From the cell containing the given text, extract its center point as (X, Y) coordinate. 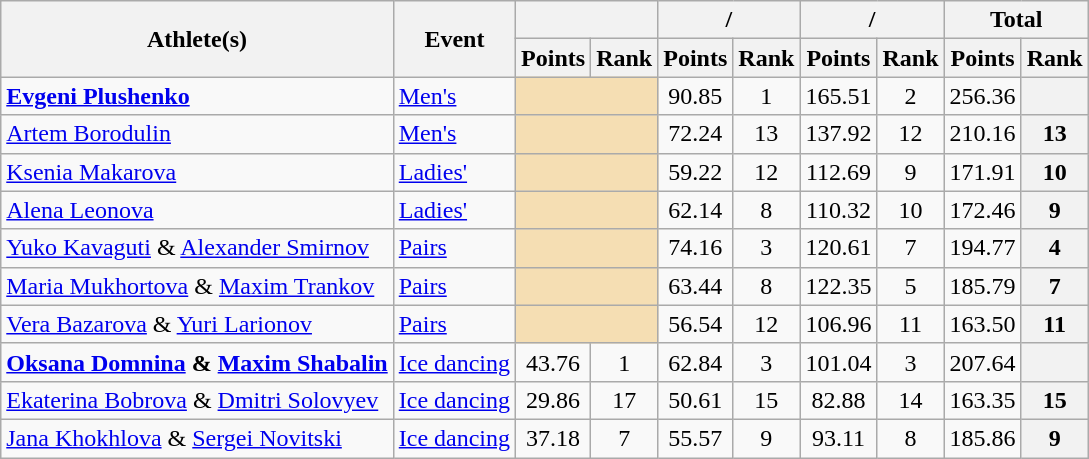
101.04 (838, 362)
Evgeni Plushenko (197, 96)
74.16 (696, 248)
63.44 (696, 286)
194.77 (982, 248)
110.32 (838, 210)
163.35 (982, 400)
59.22 (696, 172)
62.14 (696, 210)
185.79 (982, 286)
5 (910, 286)
106.96 (838, 324)
2 (910, 96)
Alena Leonova (197, 210)
Artem Borodulin (197, 134)
Jana Khokhlova & Sergei Novitski (197, 438)
Ekaterina Bobrova & Dmitri Solovyev (197, 400)
Ksenia Makarova (197, 172)
185.86 (982, 438)
120.61 (838, 248)
Athlete(s) (197, 39)
4 (1054, 248)
55.57 (696, 438)
Total (1016, 20)
56.54 (696, 324)
Oksana Domnina & Maxim Shabalin (197, 362)
90.85 (696, 96)
Event (454, 39)
82.88 (838, 400)
163.50 (982, 324)
207.64 (982, 362)
14 (910, 400)
37.18 (554, 438)
137.92 (838, 134)
93.11 (838, 438)
17 (624, 400)
62.84 (696, 362)
29.86 (554, 400)
256.36 (982, 96)
Vera Bazarova & Yuri Larionov (197, 324)
172.46 (982, 210)
72.24 (696, 134)
122.35 (838, 286)
112.69 (838, 172)
43.76 (554, 362)
210.16 (982, 134)
165.51 (838, 96)
Yuko Kavaguti & Alexander Smirnov (197, 248)
171.91 (982, 172)
50.61 (696, 400)
Maria Mukhortova & Maxim Trankov (197, 286)
